Search for the cell housing the specified text and yield its [x, y] center coordinate. 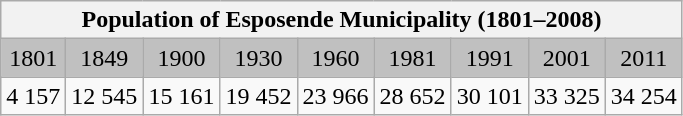
33 325 [566, 96]
28 652 [412, 96]
23 966 [336, 96]
19 452 [258, 96]
1981 [412, 58]
1900 [182, 58]
2011 [644, 58]
1801 [34, 58]
2001 [566, 58]
15 161 [182, 96]
1849 [104, 58]
1991 [490, 58]
34 254 [644, 96]
Population of Esposende Municipality (1801–2008) [342, 20]
12 545 [104, 96]
1930 [258, 58]
30 101 [490, 96]
1960 [336, 58]
4 157 [34, 96]
